Output the (x, y) coordinate of the center of the cell containing the given text.  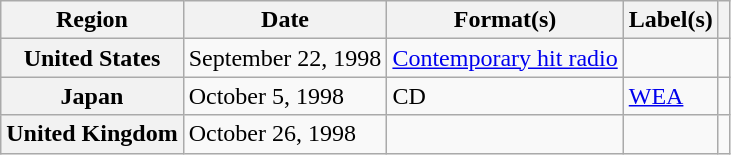
WEA (670, 96)
United States (92, 58)
Label(s) (670, 20)
Date (285, 20)
Japan (92, 96)
Contemporary hit radio (505, 58)
Region (92, 20)
United Kingdom (92, 134)
Format(s) (505, 20)
October 5, 1998 (285, 96)
September 22, 1998 (285, 58)
CD (505, 96)
October 26, 1998 (285, 134)
